Capture the cell that displays the provided text and extract its [X, Y] central coordinate. 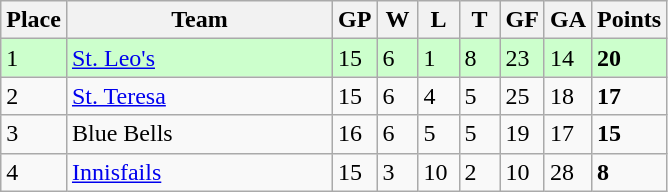
W [398, 20]
Blue Bells [199, 134]
GF [522, 20]
Team [199, 20]
GA [568, 20]
T [480, 20]
St. Teresa [199, 96]
18 [568, 96]
L [438, 20]
Points [630, 20]
19 [522, 134]
GP [355, 20]
Innisfails [199, 172]
28 [568, 172]
23 [522, 58]
16 [355, 134]
Place [34, 20]
20 [630, 58]
St. Leo's [199, 58]
25 [522, 96]
14 [568, 58]
